Determine the [x, y] coordinate at the center of the cell enclosing the given text.  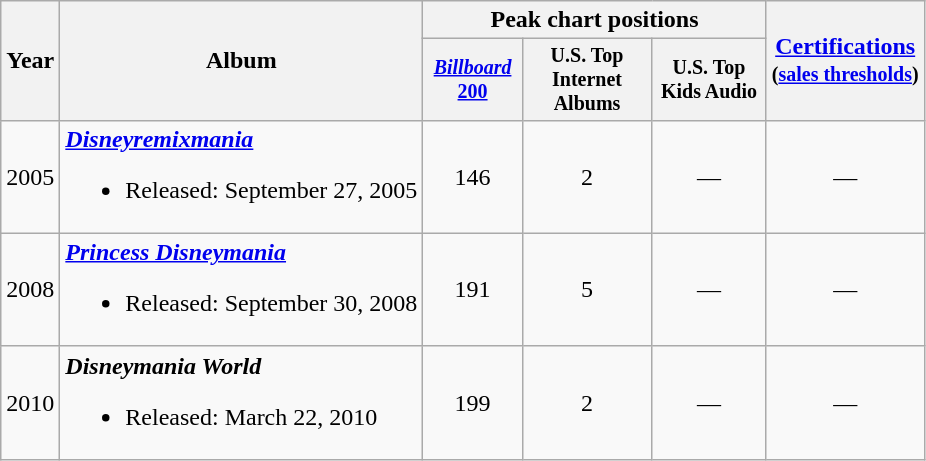
Princess DisneymaniaReleased: September 30, 2008 [242, 290]
Year [30, 61]
Disneymania WorldReleased: March 22, 2010 [242, 402]
2008 [30, 290]
Peak chart positions [594, 20]
Billboard 200 [472, 80]
2010 [30, 402]
DisneyremixmaniaReleased: September 27, 2005 [242, 176]
Album [242, 61]
2005 [30, 176]
199 [472, 402]
U.S. Top Internet Albums [586, 80]
5 [586, 290]
191 [472, 290]
Certifications(sales thresholds) [845, 61]
146 [472, 176]
U.S. Top Kids Audio [709, 80]
